Determine the (x, y) coordinate at the center of the cell enclosing the given text.  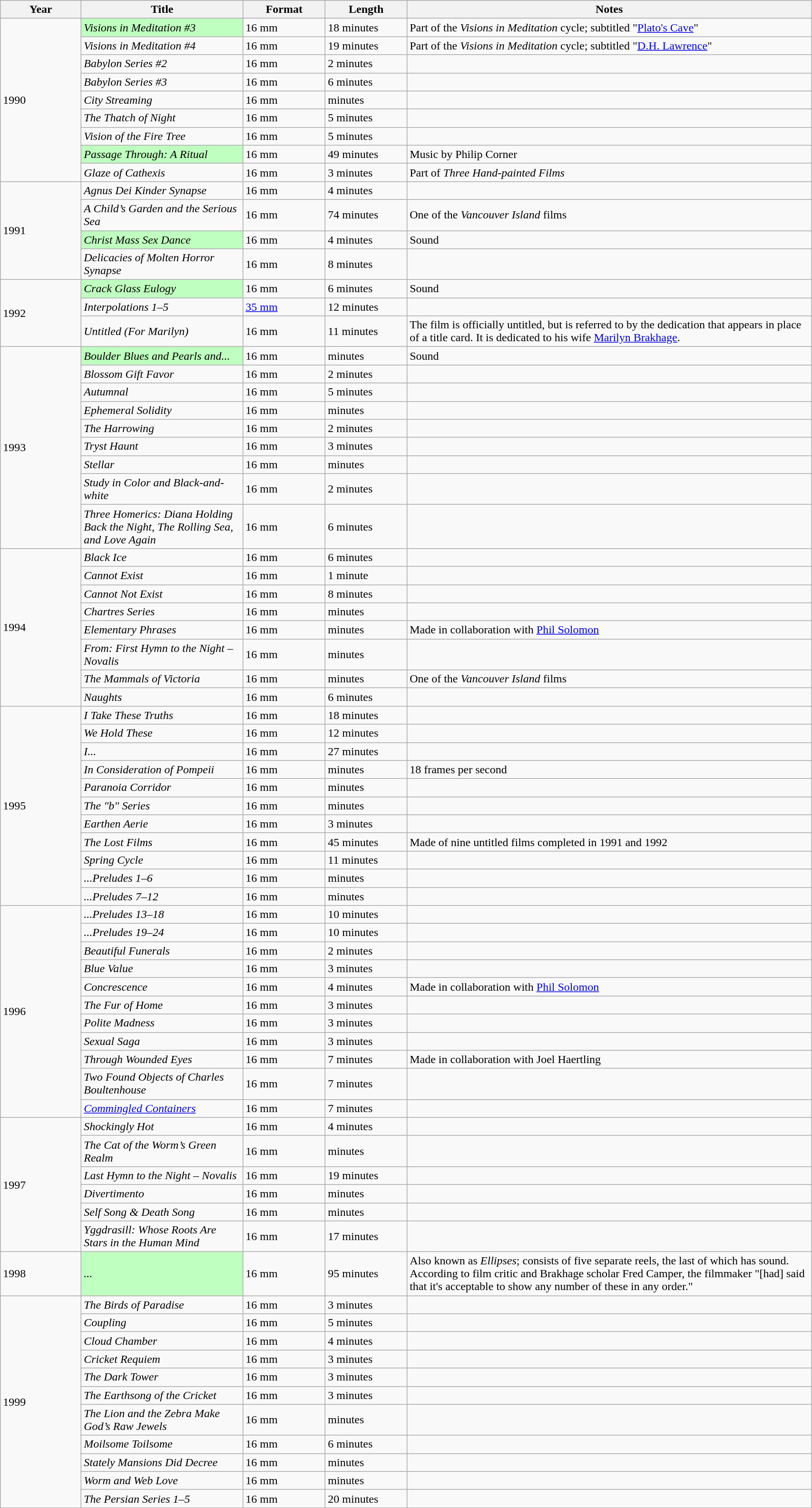
Part of the Visions in Meditation cycle; subtitled "Plato's Cave" (609, 28)
95 minutes (366, 1274)
Visions in Meditation #4 (162, 46)
Title (162, 10)
Stellar (162, 464)
1991 (41, 230)
Blue Value (162, 969)
Babylon Series #2 (162, 64)
Paranoia Corridor (162, 788)
27 minutes (366, 751)
I... (162, 751)
Black Ice (162, 557)
18 frames per second (609, 769)
The Persian Series 1–5 (162, 1498)
City Streaming (162, 100)
The Dark Tower (162, 1377)
Last Hymn to the Night – Novalis (162, 1175)
Moilsome Toilsome (162, 1444)
Naughts (162, 697)
Cannot Not Exist (162, 593)
1998 (41, 1274)
In Consideration of Pompeii (162, 769)
45 minutes (366, 842)
Visions in Meditation #3 (162, 28)
...Preludes 19–24 (162, 933)
Notes (609, 10)
...Preludes 1–6 (162, 878)
The Thatch of Night (162, 118)
Made in collaboration with Joel Haertling (609, 1059)
Passage Through: A Ritual (162, 154)
...Preludes 7–12 (162, 896)
1993 (41, 448)
The Birds of Paradise (162, 1305)
17 minutes (366, 1236)
Christ Mass Sex Dance (162, 239)
Crack Glass Eulogy (162, 289)
Elementary Phrases (162, 630)
Coupling (162, 1323)
Untitled (For Marilyn) (162, 331)
Concrescence (162, 987)
Agnus Dei Kinder Synapse (162, 190)
Commingled Containers (162, 1108)
Spring Cycle (162, 860)
Format (284, 10)
1996 (41, 1012)
... (162, 1274)
Earthen Aerie (162, 824)
Glaze of Cathexis (162, 172)
Through Wounded Eyes (162, 1059)
74 minutes (366, 215)
The Cat of the Worm’s Green Realm (162, 1151)
A Child’s Garden and the Serious Sea (162, 215)
1994 (41, 627)
Ephemeral Solidity (162, 410)
Length (366, 10)
Shockingly Hot (162, 1126)
Delicacies of Molten Horror Synapse (162, 265)
Beautiful Funerals (162, 951)
Music by Philip Corner (609, 154)
35 mm (284, 307)
1992 (41, 313)
The Fur of Home (162, 1005)
1997 (41, 1184)
I Take These Truths (162, 715)
Part of the Visions in Meditation cycle; subtitled "D.H. Lawrence" (609, 46)
20 minutes (366, 1498)
The "b" Series (162, 806)
We Hold These (162, 733)
The Earthsong of the Cricket (162, 1395)
Autumnal (162, 392)
Polite Madness (162, 1023)
Cannot Exist (162, 575)
Blossom Gift Favor (162, 374)
Sexual Saga (162, 1041)
Three Homerics: Diana Holding Back the Night, The Rolling Sea, and Love Again (162, 526)
Part of Three Hand-painted Films (609, 172)
The Lost Films (162, 842)
The Harrowing (162, 428)
From: First Hymn to the Night – Novalis (162, 655)
Yggdrasill: Whose Roots Are Stars in the Human Mind (162, 1236)
Tryst Haunt (162, 446)
Made of nine untitled films completed in 1991 and 1992 (609, 842)
Study in Color and Black-and-white (162, 489)
49 minutes (366, 154)
Vision of the Fire Tree (162, 136)
Stately Mansions Did Decree (162, 1462)
Cricket Requiem (162, 1359)
1999 (41, 1402)
...Preludes 13–18 (162, 915)
1995 (41, 806)
Divertimento (162, 1193)
Year (41, 10)
Two Found Objects of Charles Boultenhouse (162, 1084)
Boulder Blues and Pearls and... (162, 356)
Babylon Series #3 (162, 82)
Self Song & Death Song (162, 1212)
The Lion and the Zebra Make God’s Raw Jewels (162, 1420)
Cloud Chamber (162, 1341)
1990 (41, 100)
The Mammals of Victoria (162, 679)
1 minute (366, 575)
Chartres Series (162, 612)
Worm and Web Love (162, 1480)
Interpolations 1–5 (162, 307)
